Extract the (X, Y) coordinate from the center of the cell holding the provided text.  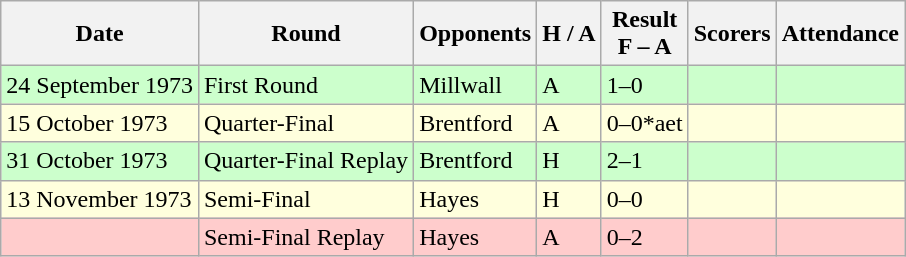
Semi-Final (306, 199)
Opponents (476, 34)
0–0 (644, 199)
13 November 1973 (100, 199)
Round (306, 34)
H / A (569, 34)
Quarter-Final (306, 123)
Semi-Final Replay (306, 237)
Millwall (476, 85)
15 October 1973 (100, 123)
1–0 (644, 85)
0–2 (644, 237)
Scorers (732, 34)
First Round (306, 85)
0–0*aet (644, 123)
24 September 1973 (100, 85)
Quarter-Final Replay (306, 161)
2–1 (644, 161)
Date (100, 34)
Attendance (840, 34)
ResultF – A (644, 34)
31 October 1973 (100, 161)
